Find where the given text appears and provide that cell's center as [X, Y] coordinate. 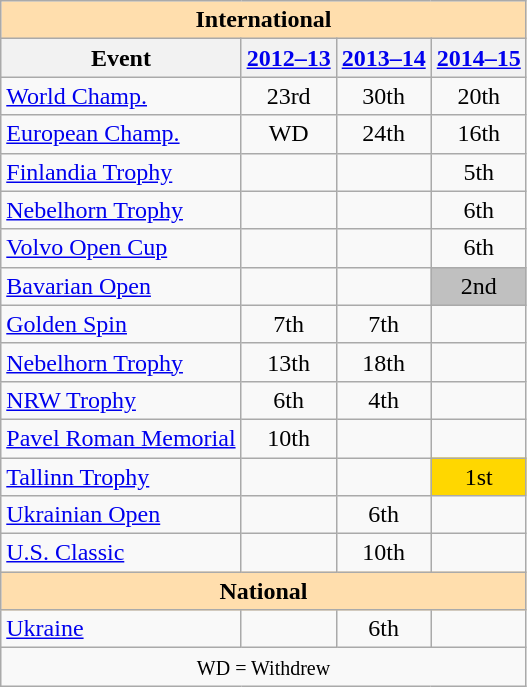
WD = Withdrew [264, 667]
National [264, 591]
5th [478, 172]
18th [384, 362]
20th [478, 96]
Volvo Open Cup [121, 248]
30th [384, 96]
U.S. Classic [121, 553]
4th [384, 400]
International [264, 20]
European Champ. [121, 134]
1st [478, 477]
Finlandia Trophy [121, 172]
2012–13 [288, 58]
Golden Spin [121, 324]
Bavarian Open [121, 286]
16th [478, 134]
Tallinn Trophy [121, 477]
2nd [478, 286]
WD [288, 134]
Ukraine [121, 629]
World Champ. [121, 96]
13th [288, 362]
Ukrainian Open [121, 515]
2013–14 [384, 58]
23rd [288, 96]
2014–15 [478, 58]
Event [121, 58]
24th [384, 134]
NRW Trophy [121, 400]
Pavel Roman Memorial [121, 438]
